Scan for the cell matching the given text and deliver its (X, Y) coordinate at center. 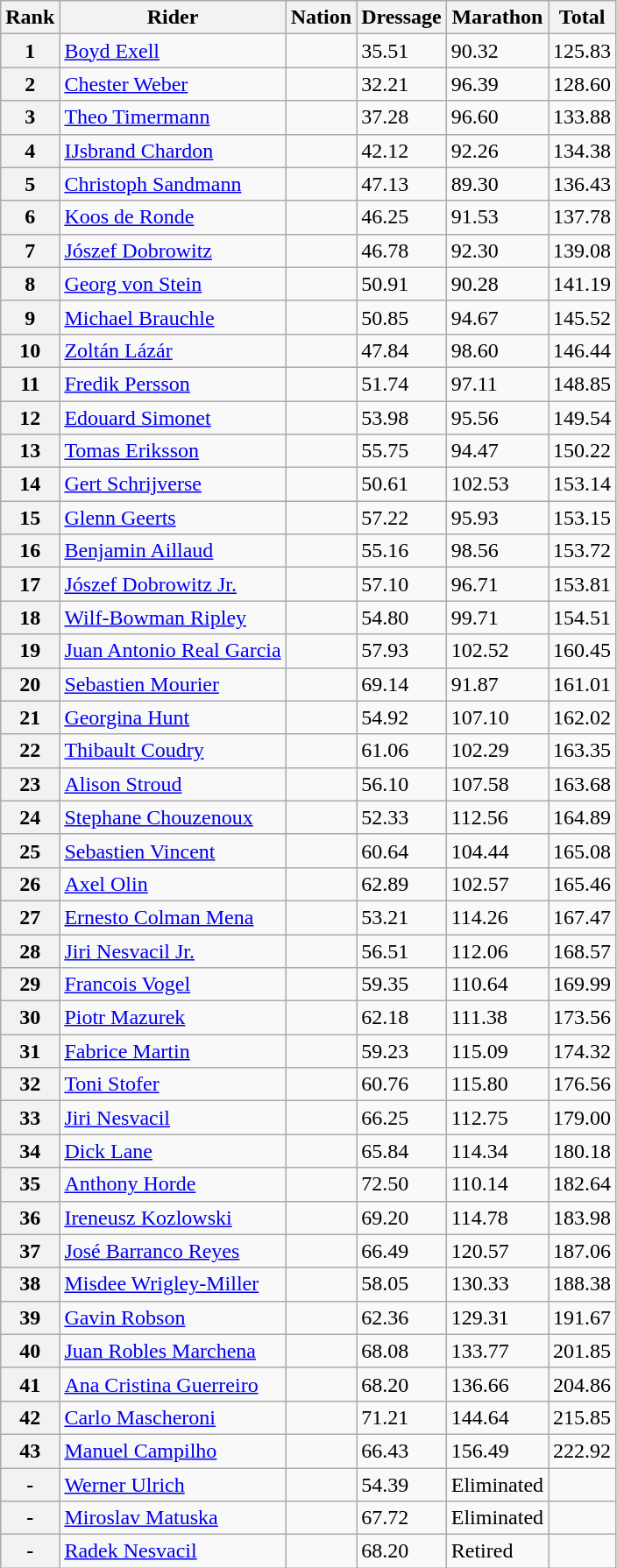
Georg von Stein (173, 284)
150.22 (582, 451)
98.56 (497, 551)
Carlo Mascheroni (173, 1417)
179.00 (582, 1118)
43 (30, 1451)
182.64 (582, 1184)
25 (30, 851)
69.14 (401, 684)
90.32 (497, 51)
Miroslav Matuska (173, 1518)
173.56 (582, 1018)
Stephane Chouzenoux (173, 817)
102.29 (497, 751)
Axel Olin (173, 884)
168.57 (582, 950)
Gert Schrijverse (173, 484)
96.60 (497, 117)
102.53 (497, 484)
IJsbrand Chardon (173, 151)
125.83 (582, 51)
144.64 (497, 1417)
Chester Weber (173, 84)
153.14 (582, 484)
Francois Vogel (173, 985)
33 (30, 1118)
134.38 (582, 151)
66.25 (401, 1118)
22 (30, 751)
11 (30, 384)
Sebastien Vincent (173, 851)
60.76 (401, 1084)
37 (30, 1251)
Christoph Sandmann (173, 184)
54.92 (401, 717)
59.35 (401, 985)
165.08 (582, 851)
136.66 (497, 1384)
114.26 (497, 917)
95.93 (497, 518)
53.21 (401, 917)
92.30 (497, 251)
215.85 (582, 1417)
136.43 (582, 184)
7 (30, 251)
57.22 (401, 518)
153.72 (582, 551)
Fredik Persson (173, 384)
Rank (30, 18)
1 (30, 51)
Radek Nesvacil (173, 1551)
13 (30, 451)
35 (30, 1184)
204.86 (582, 1384)
31 (30, 1051)
15 (30, 518)
149.54 (582, 418)
137.78 (582, 217)
32 (30, 1084)
148.85 (582, 384)
Gavin Robson (173, 1317)
40 (30, 1351)
145.52 (582, 317)
164.89 (582, 817)
23 (30, 784)
58.05 (401, 1284)
Ireneusz Kozlowski (173, 1218)
57.10 (401, 584)
Werner Ulrich (173, 1485)
56.51 (401, 950)
Michael Brauchle (173, 317)
José Barranco Reyes (173, 1251)
Wilf-Bowman Ripley (173, 618)
55.75 (401, 451)
38 (30, 1284)
Georgina Hunt (173, 717)
154.51 (582, 618)
71.21 (401, 1417)
161.01 (582, 684)
35.51 (401, 51)
55.16 (401, 551)
146.44 (582, 350)
115.09 (497, 1051)
112.75 (497, 1118)
61.06 (401, 751)
Glenn Geerts (173, 518)
115.80 (497, 1084)
8 (30, 284)
28 (30, 950)
39 (30, 1317)
59.23 (401, 1051)
16 (30, 551)
167.47 (582, 917)
Manuel Campilho (173, 1451)
66.49 (401, 1251)
19 (30, 651)
Jószef Dobrowitz Jr. (173, 584)
94.47 (497, 451)
107.58 (497, 784)
160.45 (582, 651)
2 (30, 84)
162.02 (582, 717)
Piotr Mazurek (173, 1018)
107.10 (497, 717)
21 (30, 717)
3 (30, 117)
Ana Cristina Guerreiro (173, 1384)
69.20 (401, 1218)
37.28 (401, 117)
46.25 (401, 217)
Juan Robles Marchena (173, 1351)
187.06 (582, 1251)
Anthony Horde (173, 1184)
10 (30, 350)
Dressage (401, 18)
50.91 (401, 284)
36 (30, 1218)
Juan Antonio Real Garcia (173, 651)
57.93 (401, 651)
102.52 (497, 651)
201.85 (582, 1351)
47.84 (401, 350)
14 (30, 484)
96.71 (497, 584)
139.08 (582, 251)
17 (30, 584)
Sebastien Mourier (173, 684)
141.19 (582, 284)
Jiri Nesvacil (173, 1118)
56.10 (401, 784)
Tomas Eriksson (173, 451)
222.92 (582, 1451)
114.78 (497, 1218)
153.15 (582, 518)
110.14 (497, 1184)
102.57 (497, 884)
96.39 (497, 84)
4 (30, 151)
Marathon (497, 18)
174.32 (582, 1051)
114.34 (497, 1151)
12 (30, 418)
29 (30, 985)
156.49 (497, 1451)
62.18 (401, 1018)
133.77 (497, 1351)
68.08 (401, 1351)
66.43 (401, 1451)
92.26 (497, 151)
Toni Stofer (173, 1084)
89.30 (497, 184)
Koos de Ronde (173, 217)
188.38 (582, 1284)
183.98 (582, 1218)
163.68 (582, 784)
Rider (173, 18)
90.28 (497, 284)
Boyd Exell (173, 51)
51.74 (401, 384)
54.39 (401, 1485)
53.98 (401, 418)
60.64 (401, 851)
97.11 (497, 384)
5 (30, 184)
130.33 (497, 1284)
Jószef Dobrowitz (173, 251)
169.99 (582, 985)
Alison Stroud (173, 784)
47.13 (401, 184)
91.53 (497, 217)
26 (30, 884)
34 (30, 1151)
Misdee Wrigley-Miller (173, 1284)
Edouard Simonet (173, 418)
99.71 (497, 618)
128.60 (582, 84)
Thibault Coudry (173, 751)
62.89 (401, 884)
Dick Lane (173, 1151)
65.84 (401, 1151)
6 (30, 217)
Total (582, 18)
129.31 (497, 1317)
27 (30, 917)
20 (30, 684)
104.44 (497, 851)
Fabrice Martin (173, 1051)
42 (30, 1417)
Jiri Nesvacil Jr. (173, 950)
50.61 (401, 484)
Nation (321, 18)
67.72 (401, 1518)
91.87 (497, 684)
180.18 (582, 1151)
112.06 (497, 950)
165.46 (582, 884)
94.67 (497, 317)
9 (30, 317)
Zoltán Lázár (173, 350)
41 (30, 1384)
Benjamin Aillaud (173, 551)
191.67 (582, 1317)
111.38 (497, 1018)
153.81 (582, 584)
62.36 (401, 1317)
72.50 (401, 1184)
52.33 (401, 817)
95.56 (497, 418)
Ernesto Colman Mena (173, 917)
32.21 (401, 84)
Theo Timermann (173, 117)
163.35 (582, 751)
18 (30, 618)
30 (30, 1018)
112.56 (497, 817)
42.12 (401, 151)
133.88 (582, 117)
110.64 (497, 985)
98.60 (497, 350)
50.85 (401, 317)
176.56 (582, 1084)
120.57 (497, 1251)
24 (30, 817)
54.80 (401, 618)
Retired (497, 1551)
46.78 (401, 251)
